Determine the (X, Y) coordinate at the center of the cell enclosing the given text.  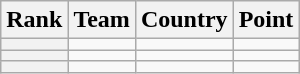
Country (184, 20)
Point (266, 20)
Rank (34, 20)
Team (102, 20)
